For the text-containing cell, return its midpoint in [x, y] coordinate format. 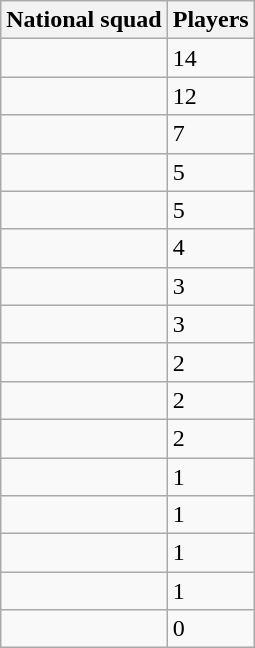
0 [210, 629]
Players [210, 20]
7 [210, 134]
National squad [84, 20]
14 [210, 58]
12 [210, 96]
4 [210, 248]
